Return the [x, y] coordinate for the center point of the cell that contains the specified text.  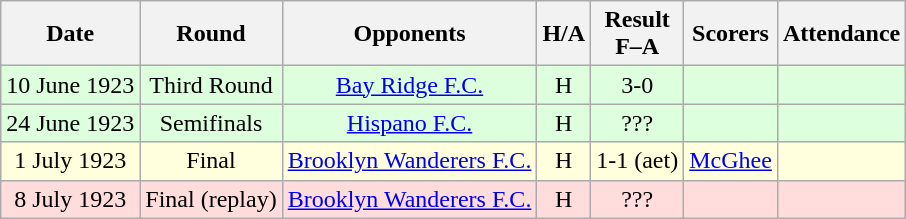
Round [211, 34]
1-1 (aet) [638, 161]
Final [211, 161]
Third Round [211, 85]
Semifinals [211, 123]
H/A [564, 34]
Bay Ridge F.C. [410, 85]
Opponents [410, 34]
Attendance [841, 34]
Final (replay) [211, 199]
1 July 1923 [70, 161]
Date [70, 34]
10 June 1923 [70, 85]
McGhee [731, 161]
3-0 [638, 85]
Scorers [731, 34]
8 July 1923 [70, 199]
24 June 1923 [70, 123]
Hispano F.C. [410, 123]
ResultF–A [638, 34]
